Return (x, y) of the center of cell containing provided text 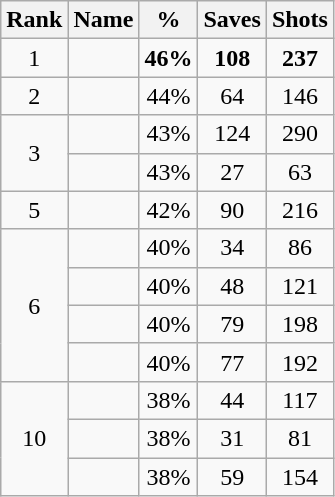
124 (232, 134)
10 (34, 438)
6 (34, 305)
% (168, 20)
44 (232, 400)
48 (232, 286)
192 (300, 362)
31 (232, 438)
Rank (34, 20)
64 (232, 96)
Name (104, 20)
146 (300, 96)
42% (168, 210)
1 (34, 58)
79 (232, 324)
154 (300, 477)
108 (232, 58)
44% (168, 96)
59 (232, 477)
81 (300, 438)
216 (300, 210)
46% (168, 58)
Saves (232, 20)
117 (300, 400)
121 (300, 286)
77 (232, 362)
198 (300, 324)
Shots (300, 20)
5 (34, 210)
63 (300, 172)
86 (300, 248)
34 (232, 248)
3 (34, 153)
90 (232, 210)
27 (232, 172)
2 (34, 96)
290 (300, 134)
237 (300, 58)
